Scan for the cell matching the given text and deliver its (X, Y) coordinate at center. 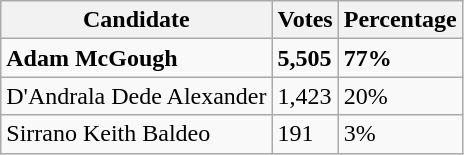
191 (305, 134)
Candidate (136, 20)
Percentage (400, 20)
Votes (305, 20)
Sirrano Keith Baldeo (136, 134)
5,505 (305, 58)
Adam McGough (136, 58)
3% (400, 134)
1,423 (305, 96)
77% (400, 58)
D'Andrala Dede Alexander (136, 96)
20% (400, 96)
